Determine the [x, y] coordinate at the center of the cell enclosing the given text.  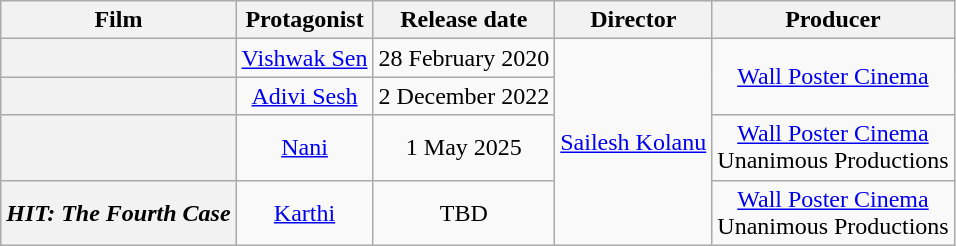
Wall Poster Cinema [833, 77]
Producer [833, 20]
TBD [464, 212]
Film [118, 20]
Nani [304, 148]
Adivi Sesh [304, 96]
Release date [464, 20]
Sailesh Kolanu [634, 142]
2 December 2022 [464, 96]
Director [634, 20]
1 May 2025 [464, 148]
Vishwak Sen [304, 58]
Protagonist [304, 20]
HIT: The Fourth Case [118, 212]
28 February 2020 [464, 58]
Karthi [304, 212]
